Scan for the cell matching the given text and deliver its (X, Y) coordinate at center. 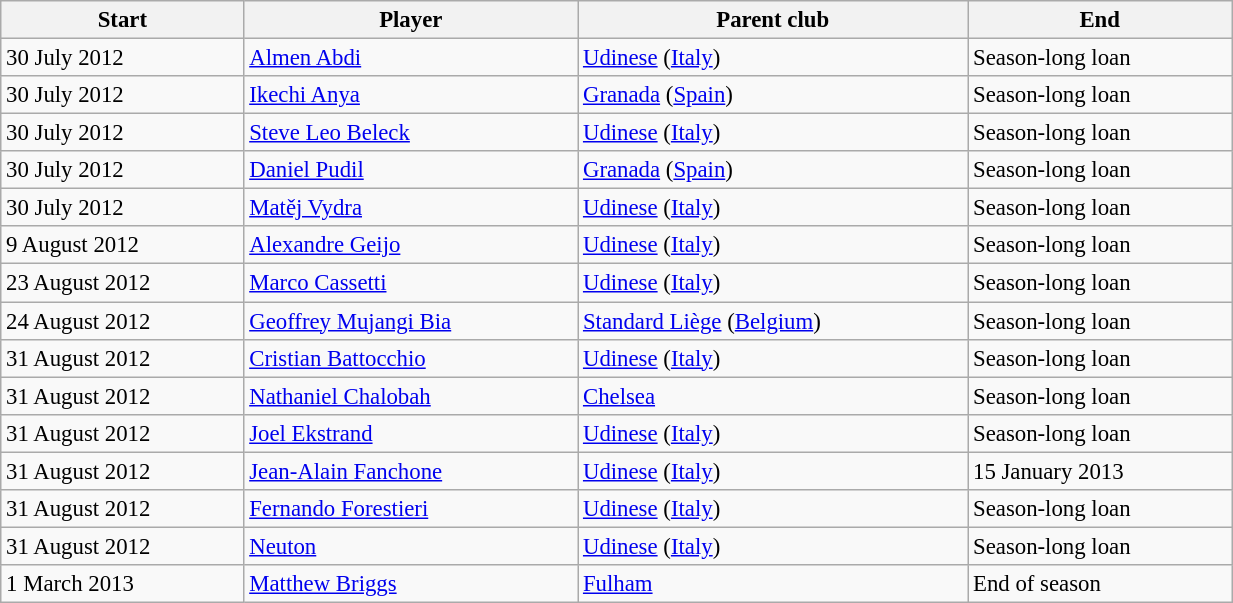
Marco Cassetti (411, 283)
Joel Ekstrand (411, 433)
1 March 2013 (122, 584)
Fulham (773, 584)
Chelsea (773, 396)
Neuton (411, 546)
Steve Leo Beleck (411, 133)
Start (122, 20)
Player (411, 20)
Standard Liège (Belgium) (773, 321)
Cristian Battocchio (411, 358)
Ikechi Anya (411, 95)
Geoffrey Mujangi Bia (411, 321)
End of season (1100, 584)
Matthew Briggs (411, 584)
Alexandre Geijo (411, 245)
Almen Abdi (411, 58)
Matěj Vydra (411, 208)
Jean-Alain Fanchone (411, 471)
24 August 2012 (122, 321)
9 August 2012 (122, 245)
Parent club (773, 20)
23 August 2012 (122, 283)
End (1100, 20)
Daniel Pudil (411, 170)
15 January 2013 (1100, 471)
Fernando Forestieri (411, 509)
Nathaniel Chalobah (411, 396)
